Locate the cell with the specified text and output its [x, y] center coordinate. 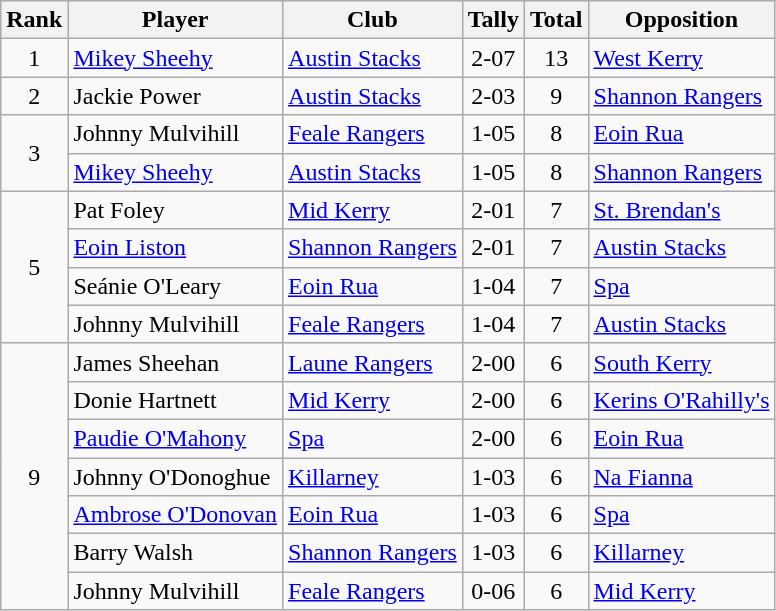
Donie Hartnett [176, 400]
Club [373, 20]
13 [556, 58]
West Kerry [682, 58]
Seánie O'Leary [176, 286]
2-03 [493, 96]
Rank [34, 20]
Kerins O'Rahilly's [682, 400]
1 [34, 58]
Eoin Liston [176, 248]
Ambrose O'Donovan [176, 515]
South Kerry [682, 362]
Total [556, 20]
0-06 [493, 591]
3 [34, 153]
Opposition [682, 20]
Johnny O'Donoghue [176, 477]
Na Fianna [682, 477]
St. Brendan's [682, 210]
2 [34, 96]
Laune Rangers [373, 362]
Paudie O'Mahony [176, 438]
Barry Walsh [176, 553]
Player [176, 20]
5 [34, 267]
Tally [493, 20]
2-07 [493, 58]
James Sheehan [176, 362]
Pat Foley [176, 210]
Jackie Power [176, 96]
